Extract the [X, Y] coordinate from the center of the cell holding the provided text.  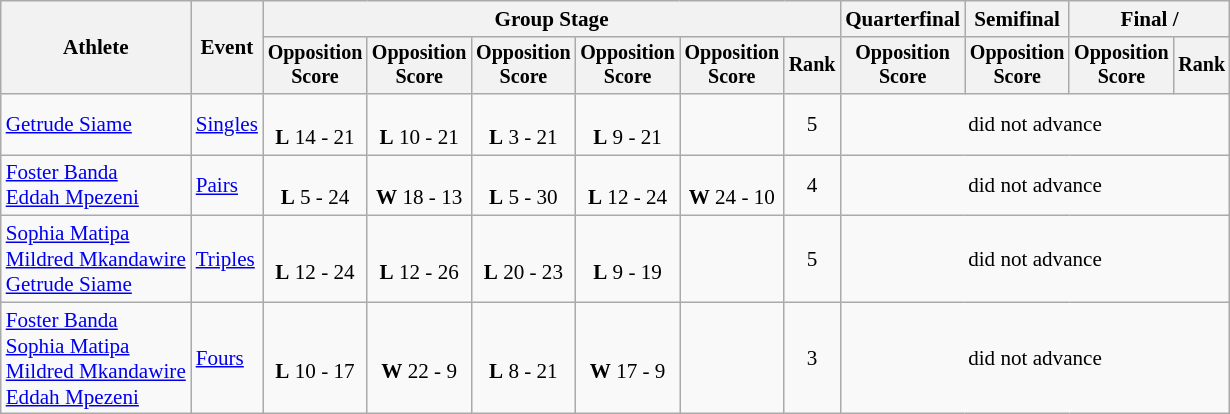
Foster BandaEddah Mpezeni [96, 186]
Triples [227, 259]
L 20 - 23 [523, 259]
Foster BandaSophia MatipaMildred MkandawireEddah Mpezeni [96, 358]
L 14 - 21 [315, 124]
L 10 - 17 [315, 358]
L 5 - 24 [315, 186]
3 [812, 358]
L 3 - 21 [523, 124]
Sophia MatipaMildred MkandawireGetrude Siame [96, 259]
Semifinal [1017, 18]
Event [227, 48]
Getrude Siame [96, 124]
Fours [227, 358]
Pairs [227, 186]
Athlete [96, 48]
L 12 - 26 [419, 259]
Singles [227, 124]
4 [812, 186]
Quarterfinal [902, 18]
W 18 - 13 [419, 186]
Group Stage [552, 18]
Final / [1149, 18]
L 5 - 30 [523, 186]
L 9 - 21 [627, 124]
L 9 - 19 [627, 259]
W 24 - 10 [732, 186]
L 8 - 21 [523, 358]
W 22 - 9 [419, 358]
L 10 - 21 [419, 124]
W 17 - 9 [627, 358]
